Identify which cell holds the provided text, then report its (x, y) central coordinate. 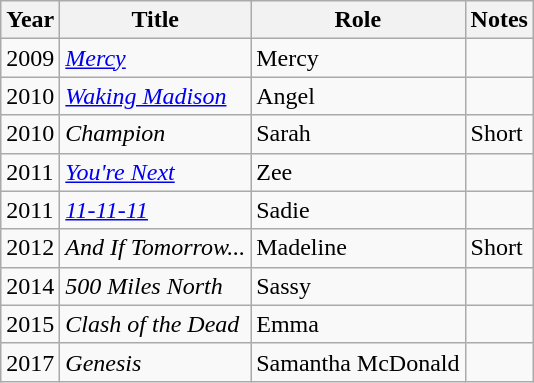
Clash of the Dead (156, 324)
Waking Madison (156, 96)
Samantha McDonald (358, 362)
Angel (358, 96)
Emma (358, 324)
2009 (30, 58)
Sadie (358, 210)
Role (358, 20)
Sassy (358, 286)
2017 (30, 362)
11-11-11 (156, 210)
2012 (30, 248)
Title (156, 20)
2015 (30, 324)
Notes (499, 20)
Zee (358, 172)
Genesis (156, 362)
Champion (156, 134)
Madeline (358, 248)
And If Tomorrow... (156, 248)
500 Miles North (156, 286)
Year (30, 20)
2014 (30, 286)
You're Next (156, 172)
Sarah (358, 134)
